Output the (x, y) coordinate of the center of the cell containing the given text.  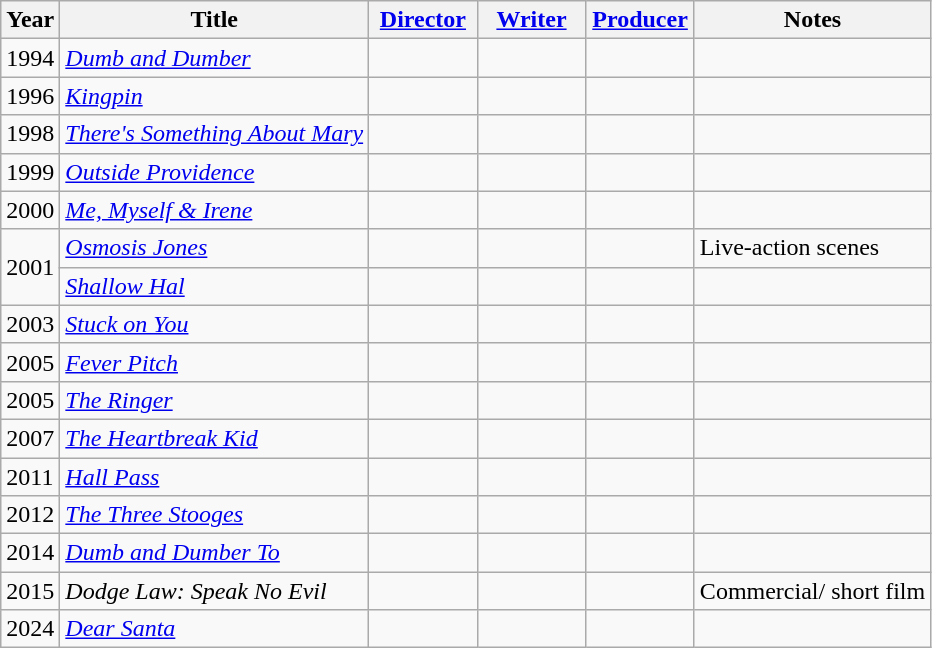
Dodge Law: Speak No Evil (214, 591)
2011 (30, 477)
The Three Stooges (214, 515)
Stuck on You (214, 324)
2015 (30, 591)
Producer (640, 20)
Hall Pass (214, 477)
Dear Santa (214, 629)
Year (30, 20)
Me, Myself & Irene (214, 210)
Shallow Hal (214, 286)
Dumb and Dumber (214, 58)
Director (424, 20)
Dumb and Dumber To (214, 553)
Notes (812, 20)
Live-action scenes (812, 248)
Fever Pitch (214, 362)
2014 (30, 553)
1994 (30, 58)
The Heartbreak Kid (214, 438)
2007 (30, 438)
Title (214, 20)
2012 (30, 515)
1996 (30, 96)
Writer (532, 20)
2001 (30, 267)
The Ringer (214, 400)
2003 (30, 324)
Commercial/ short film (812, 591)
1998 (30, 134)
2000 (30, 210)
Osmosis Jones (214, 248)
1999 (30, 172)
Outside Providence (214, 172)
2024 (30, 629)
Kingpin (214, 96)
There's Something About Mary (214, 134)
